Return (X, Y) of the center of cell containing provided text 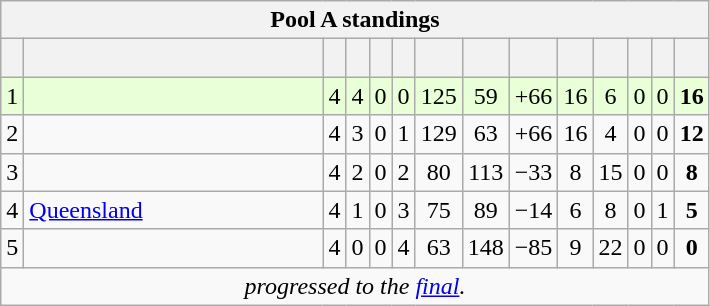
−14 (534, 210)
12 (692, 134)
125 (438, 96)
−33 (534, 172)
89 (486, 210)
Queensland (174, 210)
progressed to the final. (355, 286)
15 (610, 172)
Pool A standings (355, 20)
9 (576, 248)
129 (438, 134)
113 (486, 172)
80 (438, 172)
22 (610, 248)
59 (486, 96)
−85 (534, 248)
148 (486, 248)
75 (438, 210)
